Determine the [X, Y] coordinate at the center of the cell enclosing the given text.  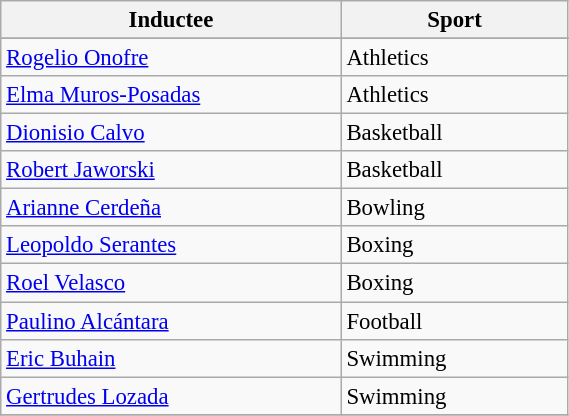
Eric Buhain [171, 358]
Rogelio Onofre [171, 58]
Sport [454, 20]
Elma Muros-Posadas [171, 95]
Football [454, 321]
Dionisio Calvo [171, 133]
Robert Jaworski [171, 170]
Inductee [171, 20]
Roel Velasco [171, 283]
Paulino Alcántara [171, 321]
Bowling [454, 208]
Arianne Cerdeña [171, 208]
Leopoldo Serantes [171, 245]
Gertrudes Lozada [171, 396]
